Search for the cell housing the specified text and yield its (x, y) center coordinate. 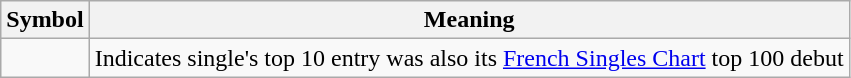
Symbol (45, 20)
Meaning (469, 20)
Indicates single's top 10 entry was also its French Singles Chart top 100 debut (469, 58)
